Scan for the cell matching the given text and deliver its [X, Y] coordinate at center. 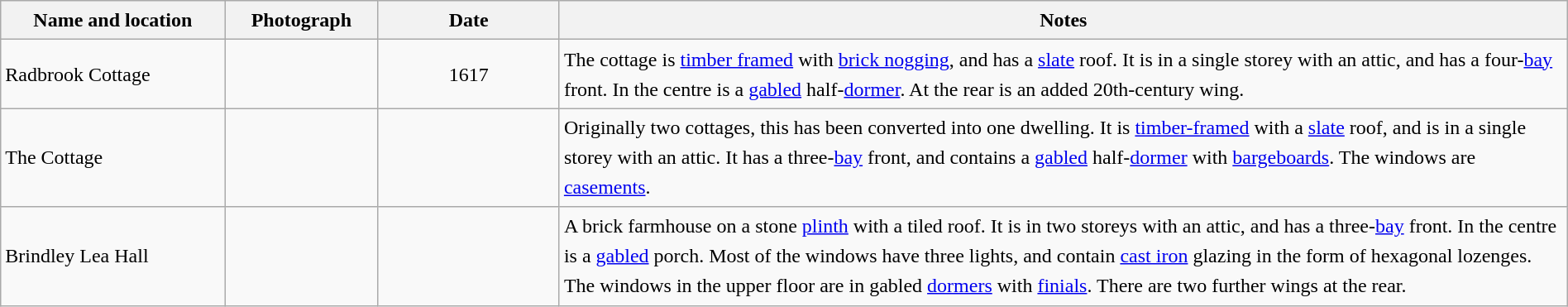
Radbrook Cottage [112, 74]
Notes [1064, 20]
1617 [468, 74]
Date [468, 20]
Brindley Lea Hall [112, 257]
Name and location [112, 20]
Photograph [301, 20]
The Cottage [112, 157]
